Detect which cell encompasses the target text, then output its [x, y] center coordinate. 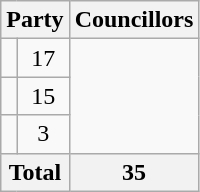
3 [43, 134]
Councillors [134, 20]
17 [43, 58]
15 [43, 96]
35 [134, 172]
Party [35, 20]
Total [35, 172]
